Identify which cell holds the provided text, then report its [X, Y] central coordinate. 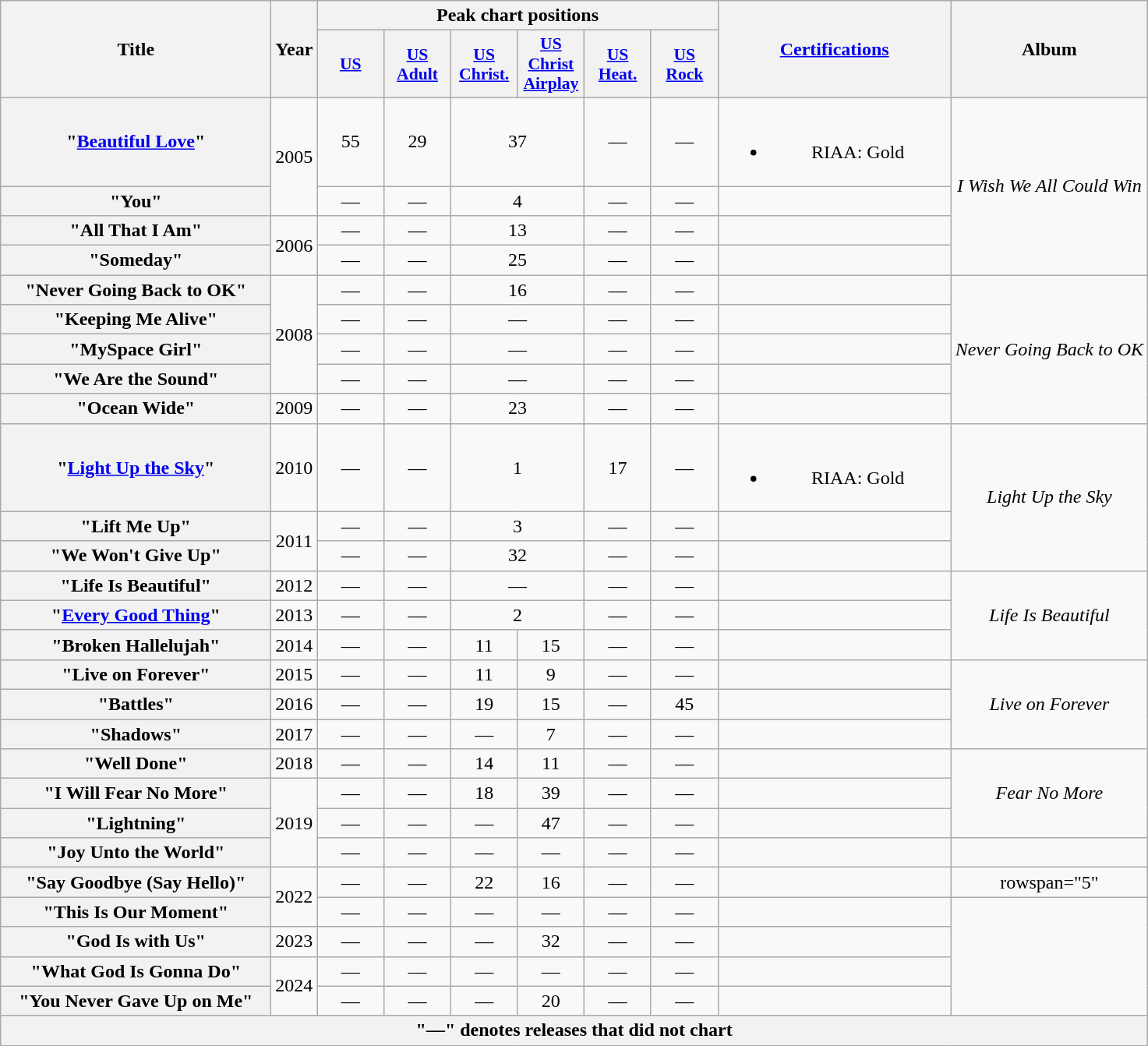
2009 [295, 408]
"We Are the Sound" [136, 379]
1 [517, 468]
"Well Done" [136, 764]
"All That I Am" [136, 231]
3 [517, 526]
20 [551, 1001]
"Ocean Wide" [136, 408]
47 [551, 823]
2 [517, 615]
Year [295, 50]
"Battles" [136, 704]
2017 [295, 733]
45 [684, 704]
2005 [295, 156]
"You Never Gave Up on Me" [136, 1001]
"Say Goodbye (Say Hello)" [136, 882]
2023 [295, 942]
"Life Is Beautiful" [136, 585]
4 [517, 200]
"Someday" [136, 260]
37 [517, 142]
"This Is Our Moment" [136, 912]
Life Is Beautiful [1049, 615]
13 [517, 231]
Never Going Back to OK [1049, 349]
Live on Forever [1049, 704]
Fear No More [1049, 793]
"Shadows" [136, 733]
2024 [295, 986]
"Lightning" [136, 823]
"Lift Me Up" [136, 526]
"Never Going Back to OK" [136, 290]
USHeat. [618, 64]
Title [136, 50]
2013 [295, 615]
rowspan="5" [1049, 882]
2015 [295, 674]
"Keeping Me Alive" [136, 320]
17 [618, 468]
"Every Good Thing" [136, 615]
"You" [136, 200]
14 [484, 764]
2022 [295, 897]
18 [484, 793]
Peak chart positions [517, 16]
19 [484, 704]
39 [551, 793]
"God Is with Us" [136, 942]
2011 [295, 541]
"Joy Unto the World" [136, 853]
2019 [295, 823]
Album [1049, 50]
2006 [295, 246]
22 [484, 882]
"I Will Fear No More" [136, 793]
"Live on Forever" [136, 674]
"—" denotes releases that did not chart [574, 1030]
US Adult [418, 64]
29 [418, 142]
"We Won't Give Up" [136, 556]
2010 [295, 468]
I Wish We All Could Win [1049, 186]
2014 [295, 645]
2008 [295, 334]
"MySpace Girl" [136, 349]
25 [517, 260]
"Light Up the Sky" [136, 468]
55 [351, 142]
"Beautiful Love" [136, 142]
2018 [295, 764]
9 [551, 674]
2012 [295, 585]
Certifications [834, 50]
"Broken Hallelujah" [136, 645]
23 [517, 408]
US [351, 64]
USRock [684, 64]
USChrist. [484, 64]
2016 [295, 704]
USChrist Airplay [551, 64]
"What God Is Gonna Do" [136, 971]
7 [551, 733]
Light Up the Sky [1049, 497]
